Scan for the cell matching the given text and deliver its [x, y] coordinate at center. 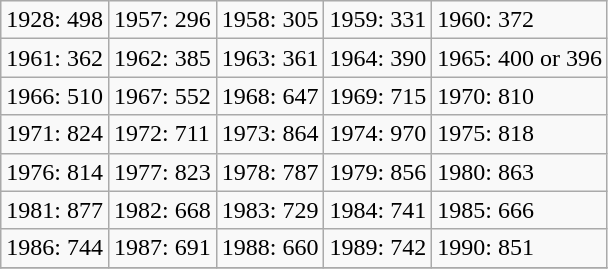
1976: 814 [55, 172]
1970: 810 [520, 96]
1988: 660 [270, 248]
1961: 362 [55, 58]
1967: 552 [162, 96]
1975: 818 [520, 134]
1972: 711 [162, 134]
1979: 856 [378, 172]
1984: 741 [378, 210]
1985: 666 [520, 210]
1983: 729 [270, 210]
1969: 715 [378, 96]
1958: 305 [270, 20]
1978: 787 [270, 172]
1982: 668 [162, 210]
1928: 498 [55, 20]
1986: 744 [55, 248]
1965: 400 or 396 [520, 58]
1987: 691 [162, 248]
1989: 742 [378, 248]
1977: 823 [162, 172]
1980: 863 [520, 172]
1960: 372 [520, 20]
1968: 647 [270, 96]
1966: 510 [55, 96]
1971: 824 [55, 134]
1990: 851 [520, 248]
1959: 331 [378, 20]
1964: 390 [378, 58]
1974: 970 [378, 134]
1973: 864 [270, 134]
1963: 361 [270, 58]
1981: 877 [55, 210]
1962: 385 [162, 58]
1957: 296 [162, 20]
